Output the (x, y) coordinate of the center of the cell containing the given text.  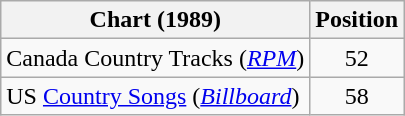
52 (357, 58)
Chart (1989) (156, 20)
58 (357, 96)
US Country Songs (Billboard) (156, 96)
Canada Country Tracks (RPM) (156, 58)
Position (357, 20)
